Output the (x, y) coordinate of the center of the cell containing the given text.  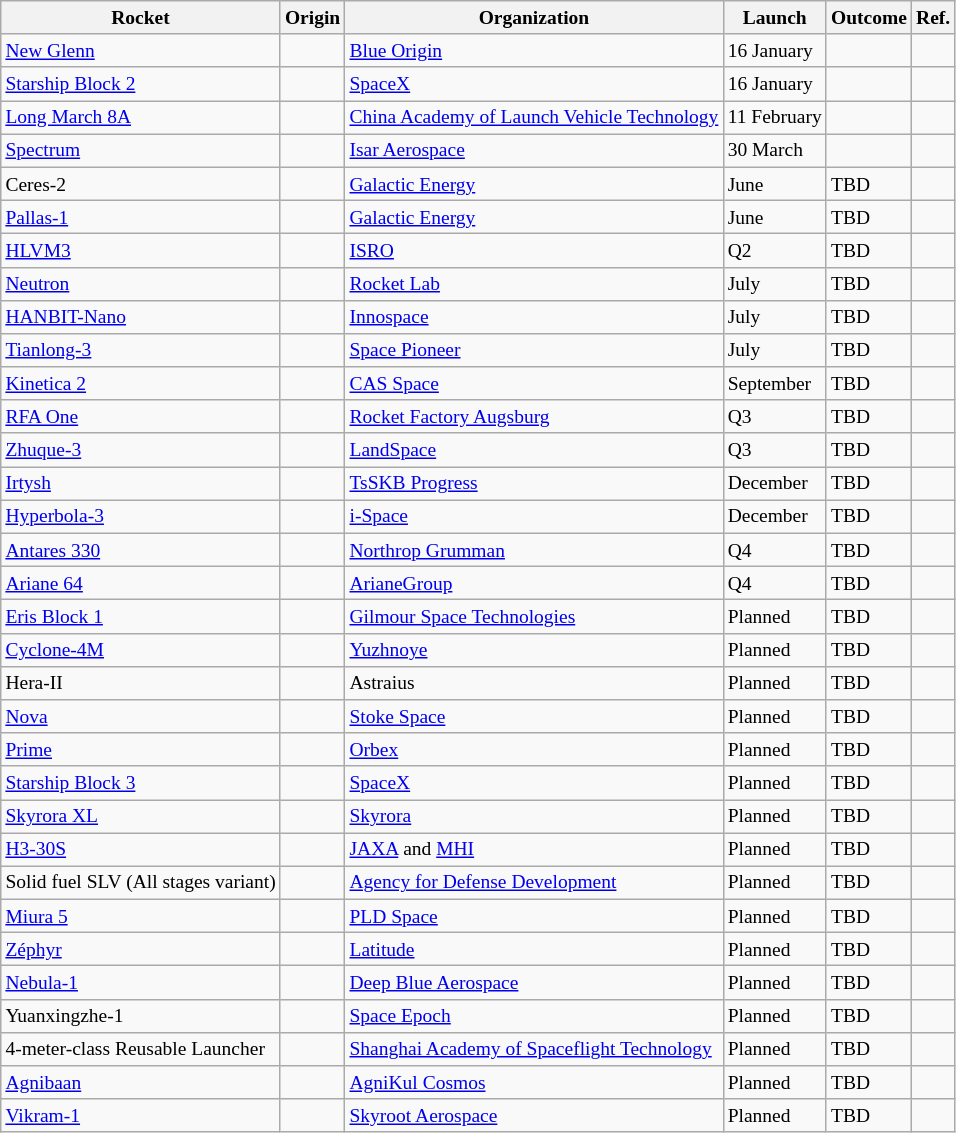
Neutron (141, 284)
Nova (141, 716)
Orbex (534, 750)
4-meter-class Reusable Launcher (141, 1048)
Space Epoch (534, 1016)
Origin (312, 18)
Ariane 64 (141, 584)
Tianlong-3 (141, 350)
Solid fuel SLV (All stages variant) (141, 882)
Organization (534, 18)
Hera-II (141, 682)
Gilmour Space Technologies (534, 616)
TsSKB Progress (534, 484)
PLD Space (534, 916)
September (774, 384)
LandSpace (534, 450)
Blue Origin (534, 50)
ArianeGroup (534, 584)
11 February (774, 118)
Deep Blue Aerospace (534, 982)
Cyclone-4M (141, 650)
Starship Block 2 (141, 84)
Yuanxingzhe-1 (141, 1016)
Zéphyr (141, 950)
Skyrora (534, 816)
New Glenn (141, 50)
Q2 (774, 250)
Space Pioneer (534, 350)
HLVM3 (141, 250)
Zhuque-3 (141, 450)
Hyperbola-3 (141, 516)
CAS Space (534, 384)
ISRO (534, 250)
RFA One (141, 416)
Spectrum (141, 150)
Long March 8A (141, 118)
Innospace (534, 316)
Kinetica 2 (141, 384)
Ref. (932, 18)
China Academy of Launch Vehicle Technology (534, 118)
Nebula-1 (141, 982)
Eris Block 1 (141, 616)
Yuzhnoye (534, 650)
H3-30S (141, 850)
Starship Block 3 (141, 782)
Northrop Grumman (534, 550)
Irtysh (141, 484)
Rocket Factory Augsburg (534, 416)
HANBIT-Nano (141, 316)
Shanghai Academy of Spaceflight Technology (534, 1048)
Pallas-1 (141, 216)
Skyroot Aerospace (534, 1116)
30 March (774, 150)
AgniKul Cosmos (534, 1082)
Rocket (141, 18)
Skyrora XL (141, 816)
Antares 330 (141, 550)
Isar Aerospace (534, 150)
Agency for Defense Development (534, 882)
Stoke Space (534, 716)
Latitude (534, 950)
JAXA and MHI (534, 850)
Prime (141, 750)
Rocket Lab (534, 284)
Launch (774, 18)
i-Space (534, 516)
Astraius (534, 682)
Ceres-2 (141, 184)
Miura 5 (141, 916)
Vikram-1 (141, 1116)
Outcome (868, 18)
Agnibaan (141, 1082)
